Provide the (X, Y) coordinate of the cell's center where the given text is located.  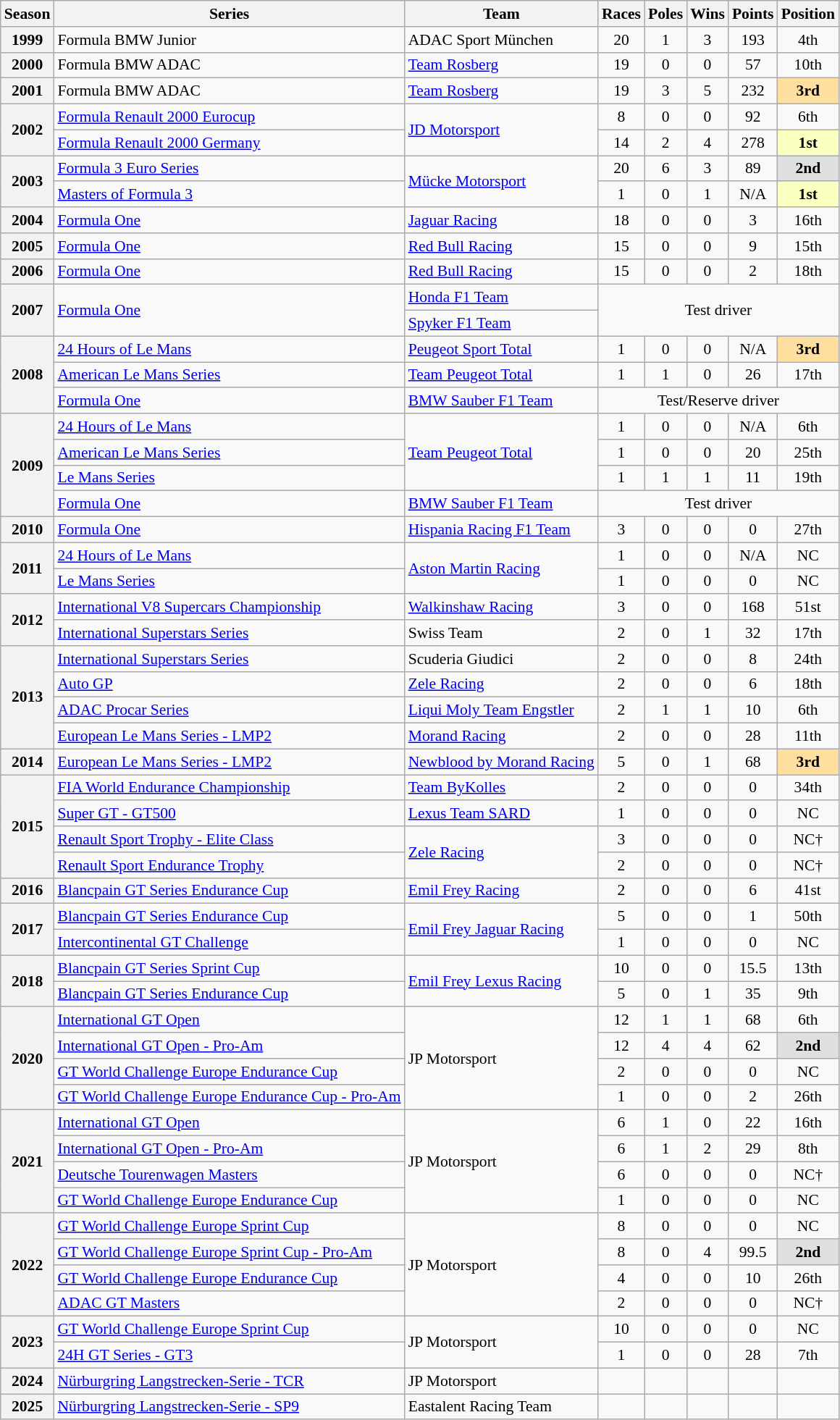
32 (753, 633)
13th (808, 968)
Poles (665, 14)
Liqui Moly Team Engstler (501, 710)
2001 (28, 91)
57 (753, 65)
92 (753, 117)
Masters of Formula 3 (229, 195)
Emil Frey Racing (501, 891)
35 (753, 994)
24th (808, 659)
278 (753, 143)
2021 (28, 1161)
Wins (707, 14)
4th (808, 40)
2007 (28, 310)
Spyker F1 Team (501, 324)
2003 (28, 181)
2023 (28, 1343)
2008 (28, 375)
8th (808, 1149)
FIA World Endurance Championship (229, 788)
Intercontinental GT Challenge (229, 943)
2000 (28, 65)
18 (621, 220)
2010 (28, 530)
2016 (28, 891)
Test/Reserve driver (718, 401)
2006 (28, 272)
193 (753, 40)
15th (808, 246)
99.5 (753, 1252)
Scuderia Giudici (501, 659)
11 (753, 478)
9th (808, 994)
168 (753, 608)
2002 (28, 130)
24H GT Series - GT3 (229, 1356)
Points (753, 14)
2011 (28, 568)
25th (808, 453)
26 (753, 375)
Emil Frey Lexus Racing (501, 980)
Position (808, 14)
Formula Renault 2000 Eurocup (229, 117)
ADAC Procar Series (229, 710)
2018 (28, 980)
Season (28, 14)
Newblood by Morand Racing (501, 762)
Walkinshaw Racing (501, 608)
ADAC Sport München (501, 40)
Series (229, 14)
10th (808, 65)
Peugeot Sport Total (501, 349)
232 (753, 91)
Nürburgring Langstrecken-Serie - TCR (229, 1381)
2024 (28, 1381)
Honda F1 Team (501, 298)
2020 (28, 1059)
Formula 3 Euro Series (229, 169)
Aston Martin Racing (501, 568)
41st (808, 891)
2014 (28, 762)
2015 (28, 826)
7th (808, 1356)
Swiss Team (501, 633)
Team ByKolles (501, 788)
2013 (28, 697)
Races (621, 14)
Auto GP (229, 684)
2004 (28, 220)
Super GT - GT500 (229, 814)
15.5 (753, 968)
Renault Sport Trophy - Elite Class (229, 839)
51st (808, 608)
International V8 Supercars Championship (229, 608)
11th (808, 736)
1999 (28, 40)
Emil Frey Jaguar Racing (501, 930)
Renault Sport Endurance Trophy (229, 865)
Nürburgring Langstrecken-Serie - SP9 (229, 1407)
GT World Challenge Europe Endurance Cup - Pro-Am (229, 1097)
34th (808, 788)
29 (753, 1149)
GT World Challenge Europe Sprint Cup - Pro-Am (229, 1252)
62 (753, 1046)
2025 (28, 1407)
14 (621, 143)
Deutsche Tourenwagen Masters (229, 1175)
9 (753, 246)
27th (808, 530)
89 (753, 169)
Formula Renault 2000 Germany (229, 143)
22 (753, 1123)
Jaguar Racing (501, 220)
2005 (28, 246)
19th (808, 478)
2022 (28, 1265)
ADAC GT Masters (229, 1303)
Blancpain GT Series Sprint Cup (229, 968)
Team (501, 14)
JD Motorsport (501, 130)
Formula BMW Junior (229, 40)
Hispania Racing F1 Team (501, 530)
50th (808, 917)
2012 (28, 620)
Mücke Motorsport (501, 181)
Morand Racing (501, 736)
Eastalent Racing Team (501, 1407)
2009 (28, 465)
Lexus Team SARD (501, 814)
2017 (28, 930)
